Extract the (X, Y) coordinate from the center of the cell holding the provided text.  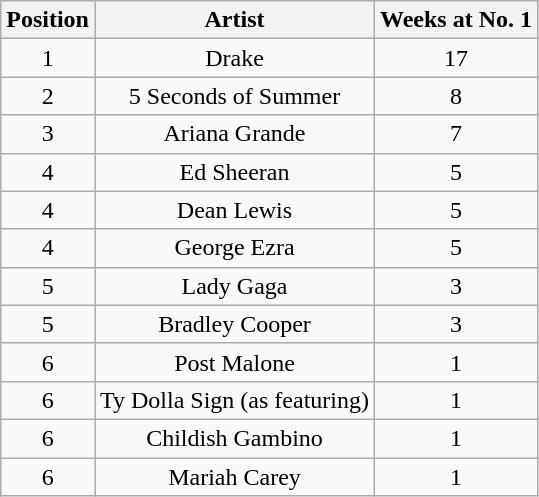
Position (48, 20)
Post Malone (234, 362)
Mariah Carey (234, 477)
Ty Dolla Sign (as featuring) (234, 400)
7 (456, 134)
Dean Lewis (234, 210)
8 (456, 96)
Bradley Cooper (234, 324)
Childish Gambino (234, 438)
Weeks at No. 1 (456, 20)
Ed Sheeran (234, 172)
Artist (234, 20)
Ariana Grande (234, 134)
Lady Gaga (234, 286)
17 (456, 58)
George Ezra (234, 248)
Drake (234, 58)
5 Seconds of Summer (234, 96)
2 (48, 96)
